Return (X, Y) of the center of cell containing provided text 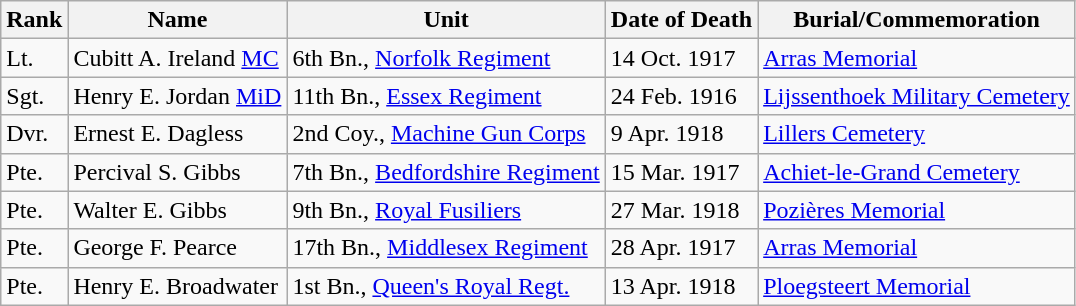
Date of Death (681, 20)
Dvr. (34, 134)
Burial/Commemoration (917, 20)
Walter E. Gibbs (178, 210)
Lijssenthoek Military Cemetery (917, 96)
6th Bn., Norfolk Regiment (446, 58)
Unit (446, 20)
Percival S. Gibbs (178, 172)
Achiet-le-Grand Cemetery (917, 172)
2nd Coy., Machine Gun Corps (446, 134)
Lt. (34, 58)
Ernest E. Dagless (178, 134)
15 Mar. 1917 (681, 172)
7th Bn., Bedfordshire Regiment (446, 172)
Name (178, 20)
George F. Pearce (178, 248)
24 Feb. 1916 (681, 96)
Pozières Memorial (917, 210)
1st Bn., Queen's Royal Regt. (446, 286)
Ploegsteert Memorial (917, 286)
Cubitt A. Ireland MC (178, 58)
17th Bn., Middlesex Regiment (446, 248)
13 Apr. 1918 (681, 286)
28 Apr. 1917 (681, 248)
Henry E. Jordan MiD (178, 96)
27 Mar. 1918 (681, 210)
Henry E. Broadwater (178, 286)
9th Bn., Royal Fusiliers (446, 210)
Rank (34, 20)
14 Oct. 1917 (681, 58)
Lillers Cemetery (917, 134)
Sgt. (34, 96)
9 Apr. 1918 (681, 134)
11th Bn., Essex Regiment (446, 96)
